Capture the cell that displays the provided text and extract its [X, Y] central coordinate. 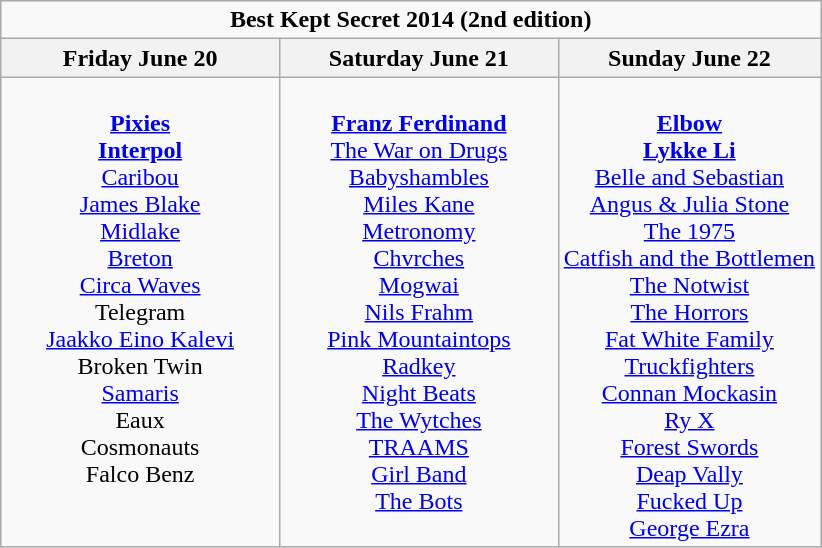
Friday June 20 [140, 58]
Pixies Interpol Caribou James Blake Midlake Breton Circa Waves Telegram Jaakko Eino Kalevi Broken Twin Samaris Eaux Cosmonauts Falco Benz [140, 312]
Best Kept Secret 2014 (2nd edition) [411, 20]
Saturday June 21 [418, 58]
Sunday June 22 [689, 58]
